Extract the (x, y) coordinate from the center of the cell holding the provided text.  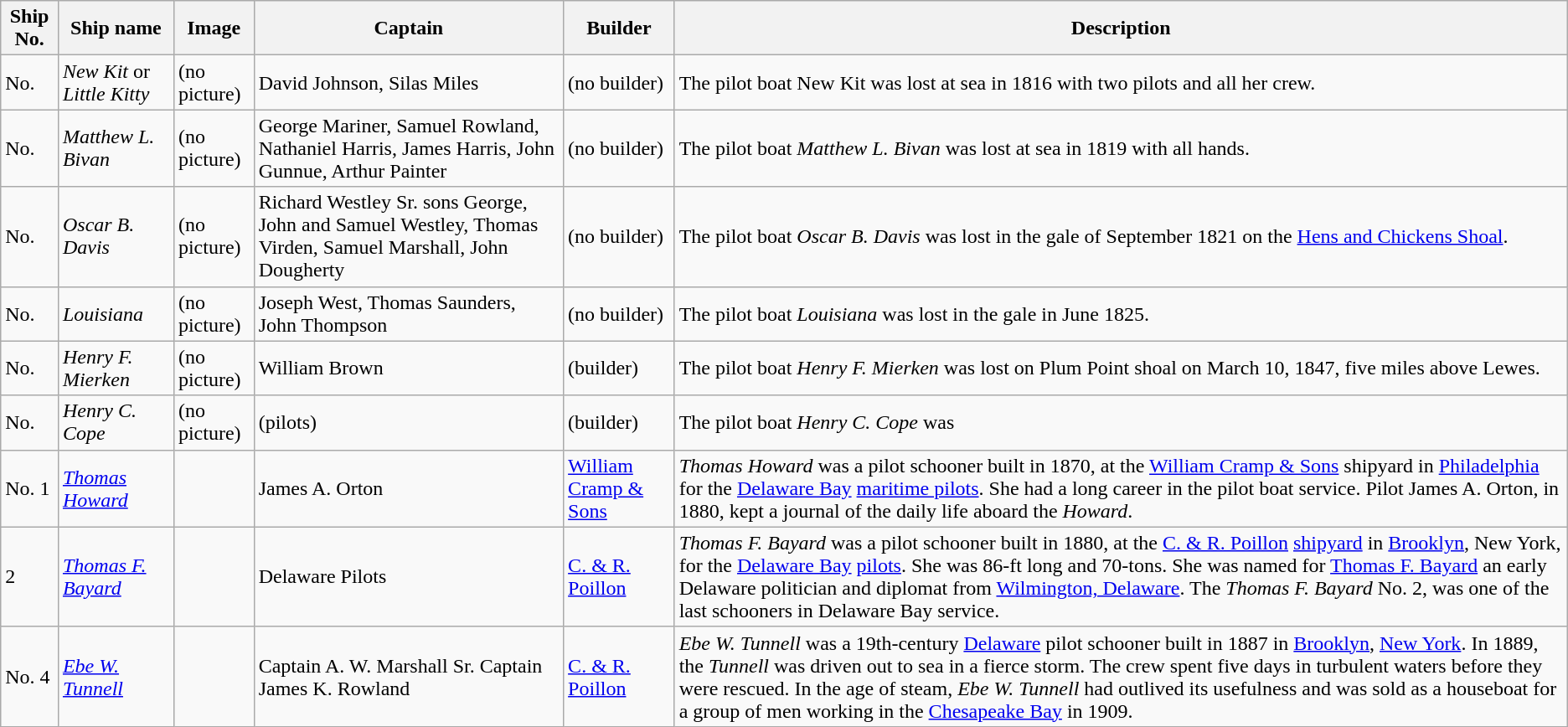
Henry F. Mierken (116, 369)
Captain (409, 28)
2 (30, 576)
George Mariner, Samuel Rowland, Nathaniel Harris, James Harris, John Gunnue, Arthur Painter (409, 148)
Oscar B. Davis (116, 236)
Thomas Howard (116, 488)
No. 4 (30, 677)
Henry C. Cope (116, 422)
Image (214, 28)
William Brown (409, 369)
The pilot boat Henry C. Cope was (1121, 422)
Thomas F. Bayard (116, 576)
New Kit or Little Kitty (116, 82)
Ship No. (30, 28)
Richard Westley Sr. sons George, John and Samuel Westley, Thomas Virden, Samuel Marshall, John Dougherty (409, 236)
James A. Orton (409, 488)
The pilot boat New Kit was lost at sea in 1816 with two pilots and all her crew. (1121, 82)
The pilot boat Oscar B. Davis was lost in the gale of September 1821 on the Hens and Chickens Shoal. (1121, 236)
Ship name (116, 28)
Builder (620, 28)
The pilot boat Matthew L. Bivan was lost at sea in 1819 with all hands. (1121, 148)
The pilot boat Henry F. Mierken was lost on Plum Point shoal on March 10, 1847, five miles above Lewes. (1121, 369)
Delaware Pilots (409, 576)
Matthew L. Bivan (116, 148)
David Johnson, Silas Miles (409, 82)
The pilot boat Louisiana was lost in the gale in June 1825. (1121, 313)
Joseph West, Thomas Saunders, John Thompson (409, 313)
Louisiana (116, 313)
(pilots) (409, 422)
Description (1121, 28)
Ebe W. Tunnell (116, 677)
William Cramp & Sons (620, 488)
Captain A. W. Marshall Sr. Captain James K. Rowland (409, 677)
No. 1 (30, 488)
